Output the [x, y] coordinate of the center of the cell containing the given text.  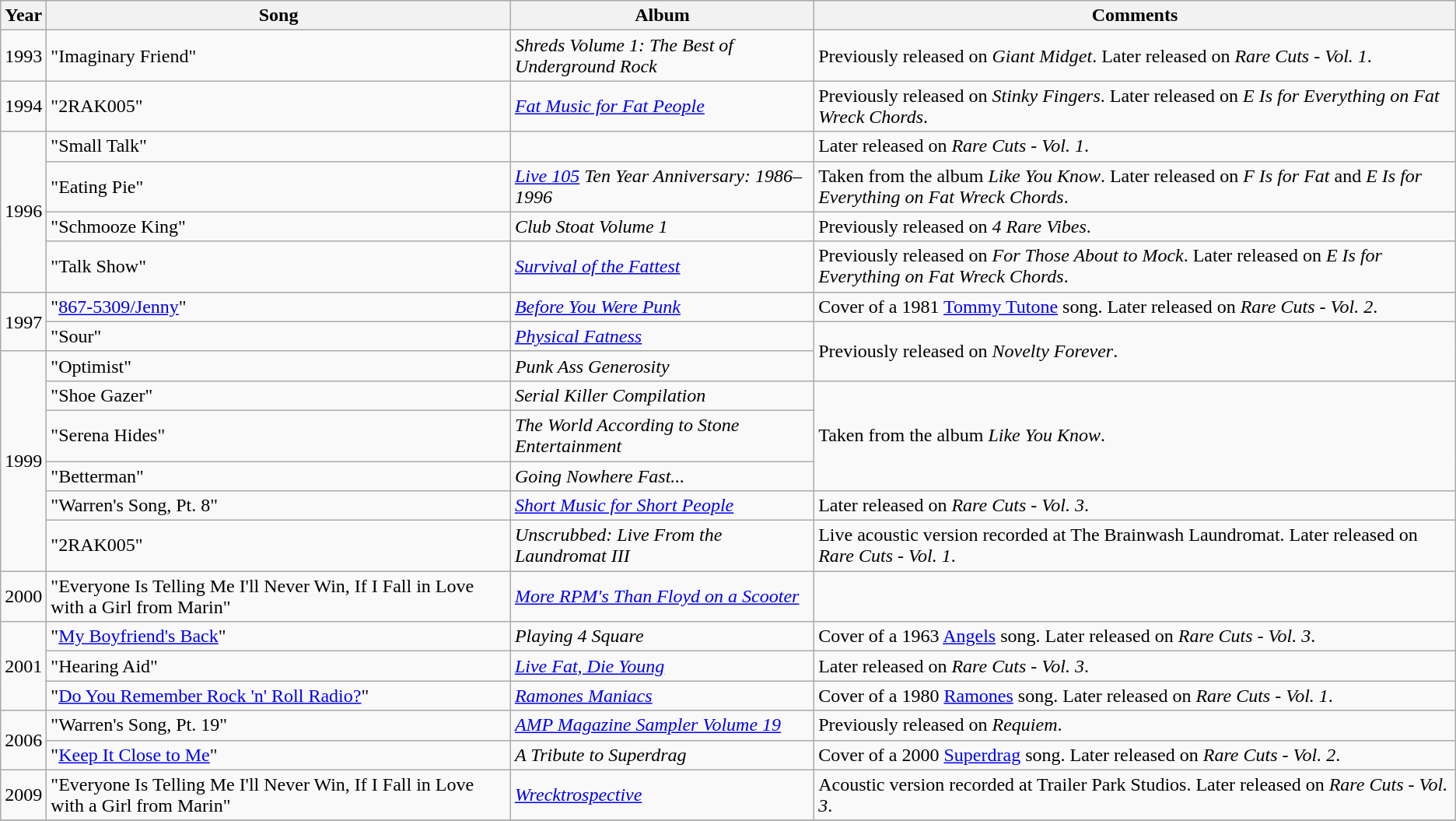
Year [23, 16]
Club Stoat Volume 1 [662, 226]
Live acoustic version recorded at The Brainwash Laundromat. Later released on Rare Cuts - Vol. 1. [1136, 546]
"Schmooze King" [278, 226]
Shreds Volume 1: The Best of Underground Rock [662, 56]
Cover of a 1980 Ramones song. Later released on Rare Cuts - Vol. 1. [1136, 696]
Serial Killer Compilation [662, 395]
Playing 4 Square [662, 637]
Taken from the album Like You Know. Later released on F Is for Fat and E Is for Everything on Fat Wreck Chords. [1136, 187]
Taken from the album Like You Know. [1136, 436]
"Do You Remember Rock 'n' Roll Radio?" [278, 696]
2000 [23, 596]
"Betterman" [278, 475]
"Keep It Close to Me" [278, 755]
Live Fat, Die Young [662, 666]
Short Music for Short People [662, 506]
Physical Fatness [662, 336]
"My Boyfriend's Back" [278, 637]
Previously released on 4 Rare Vibes. [1136, 226]
Live 105 Ten Year Anniversary: 1986–1996 [662, 187]
"Talk Show" [278, 266]
Later released on Rare Cuts - Vol. 1. [1136, 146]
Unscrubbed: Live From the Laundromat III [662, 546]
"Serena Hides" [278, 436]
1996 [23, 212]
2006 [23, 740]
Before You Were Punk [662, 307]
Acoustic version recorded at Trailer Park Studios. Later released on Rare Cuts - Vol. 3. [1136, 795]
1993 [23, 56]
"Sour" [278, 336]
"Eating Pie" [278, 187]
Song [278, 16]
Ramones Maniacs [662, 696]
The World According to Stone Entertainment [662, 436]
"Optimist" [278, 366]
AMP Magazine Sampler Volume 19 [662, 725]
2009 [23, 795]
2001 [23, 666]
More RPM's Than Floyd on a Scooter [662, 596]
1994 [23, 106]
Previously released on Requiem. [1136, 725]
Survival of the Fattest [662, 266]
"Imaginary Friend" [278, 56]
Cover of a 2000 Superdrag song. Later released on Rare Cuts - Vol. 2. [1136, 755]
"Small Talk" [278, 146]
Going Nowhere Fast... [662, 475]
Cover of a 1981 Tommy Tutone song. Later released on Rare Cuts - Vol. 2. [1136, 307]
1997 [23, 321]
Album [662, 16]
"Warren's Song, Pt. 8" [278, 506]
Cover of a 1963 Angels song. Later released on Rare Cuts - Vol. 3. [1136, 637]
"Shoe Gazer" [278, 395]
Comments [1136, 16]
Previously released on Novelty Forever. [1136, 351]
Punk Ass Generosity [662, 366]
Wrecktrospective [662, 795]
"Warren's Song, Pt. 19" [278, 725]
Previously released on Stinky Fingers. Later released on E Is for Everything on Fat Wreck Chords. [1136, 106]
1999 [23, 461]
A Tribute to Superdrag [662, 755]
Fat Music for Fat People [662, 106]
"Hearing Aid" [278, 666]
Previously released on Giant Midget. Later released on Rare Cuts - Vol. 1. [1136, 56]
Previously released on For Those About to Mock. Later released on E Is for Everything on Fat Wreck Chords. [1136, 266]
"867-5309/Jenny" [278, 307]
